Locate the cell with the specified text and output its [X, Y] center coordinate. 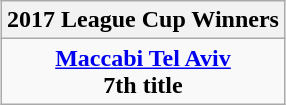
2017 League Cup Winners [144, 20]
Maccabi Tel Aviv 7th title [144, 72]
